Pinpoint the cell where the given text exists, returning its [X, Y] midpoint coordinate. 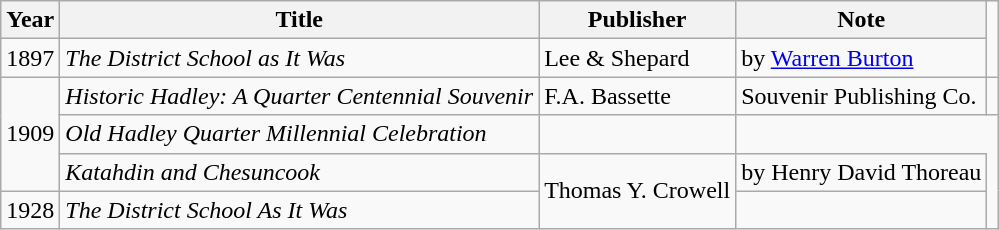
Katahdin and Chesuncook [300, 172]
by Henry David Thoreau [862, 172]
Old Hadley Quarter Millennial Celebration [300, 134]
1928 [30, 210]
Historic Hadley: A Quarter Centennial Souvenir [300, 96]
Note [862, 20]
by Warren Burton [862, 58]
Title [300, 20]
F.A. Bassette [638, 96]
Souvenir Publishing Co. [862, 96]
Lee & Shepard [638, 58]
1897 [30, 58]
Thomas Y. Crowell [638, 191]
Publisher [638, 20]
Year [30, 20]
The District School as It Was [300, 58]
The District School As It Was [300, 210]
1909 [30, 134]
